For the text-containing cell, return its midpoint in [x, y] coordinate format. 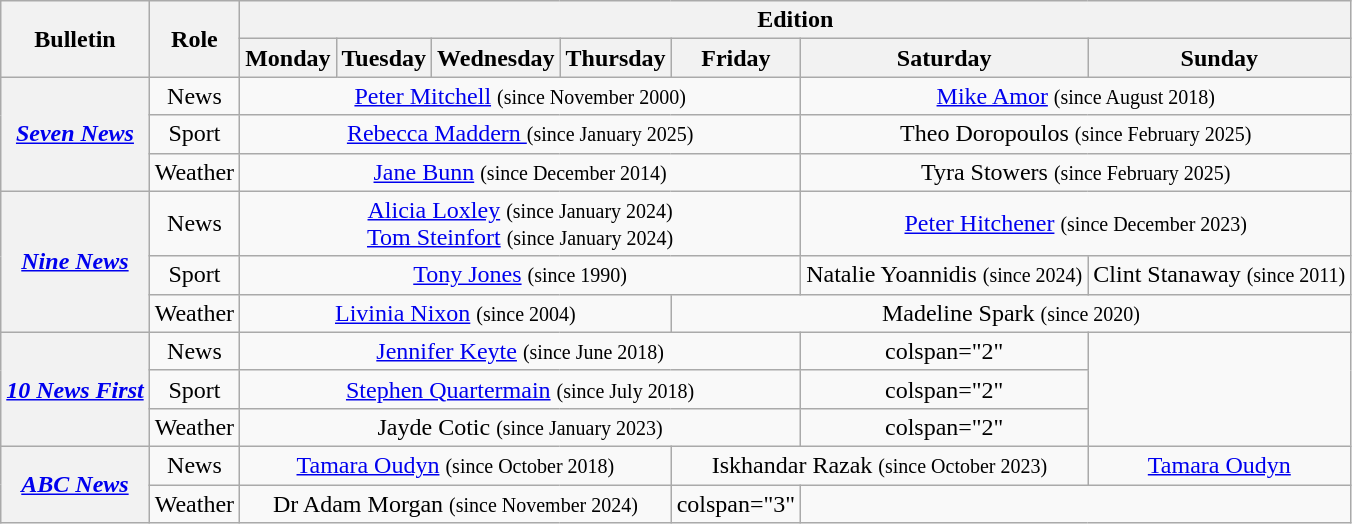
Saturday [944, 58]
Role [194, 39]
Jennifer Keyte (since June 2018) [520, 351]
10 News First [75, 389]
ABC News [75, 484]
Edition [796, 20]
Dr Adam Morgan (since November 2024) [456, 503]
Stephen Quartermain (since July 2018) [520, 389]
Jayde Cotic (since January 2023) [520, 427]
Rebecca Maddern (since January 2025) [520, 134]
Jane Bunn (since December 2014) [520, 172]
Bulletin [75, 39]
Mike Amor (since August 2018) [1076, 96]
Tyra Stowers (since February 2025) [1076, 172]
Tamara Oudyn (since October 2018) [456, 465]
Tuesday [384, 58]
Iskhandar Razak (since October 2023) [880, 465]
Peter Mitchell (since November 2000) [520, 96]
Monday [288, 58]
Natalie Yoannidis (since 2024) [944, 275]
Friday [736, 58]
Livinia Nixon (since 2004) [456, 313]
Thursday [616, 58]
Madeline Spark (since 2020) [1011, 313]
Tamara Oudyn [1220, 465]
Clint Stanaway (since 2011) [1220, 275]
colspan="3" [736, 503]
Theo Doropoulos (since February 2025) [1076, 134]
Seven News [75, 134]
Peter Hitchener (since December 2023) [1076, 224]
Wednesday [496, 58]
Sunday [1220, 58]
Alicia Loxley (since January 2024) Tom Steinfort (since January 2024) [520, 224]
Nine News [75, 262]
Tony Jones (since 1990) [520, 275]
